For the text-containing cell, return its midpoint in (x, y) coordinate format. 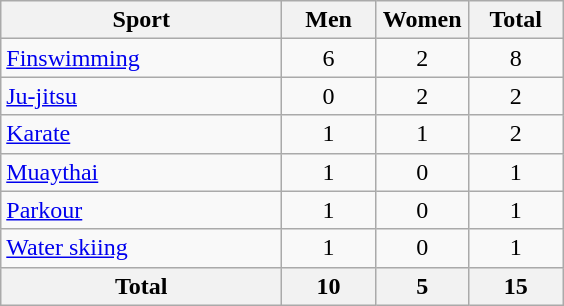
Ju-jitsu (142, 96)
8 (516, 58)
Parkour (142, 210)
10 (329, 286)
Karate (142, 134)
Men (329, 20)
5 (422, 286)
15 (516, 286)
Finswimming (142, 58)
Sport (142, 20)
Muaythai (142, 172)
Water skiing (142, 248)
6 (329, 58)
Women (422, 20)
